For the text-containing cell, return its midpoint in [x, y] coordinate format. 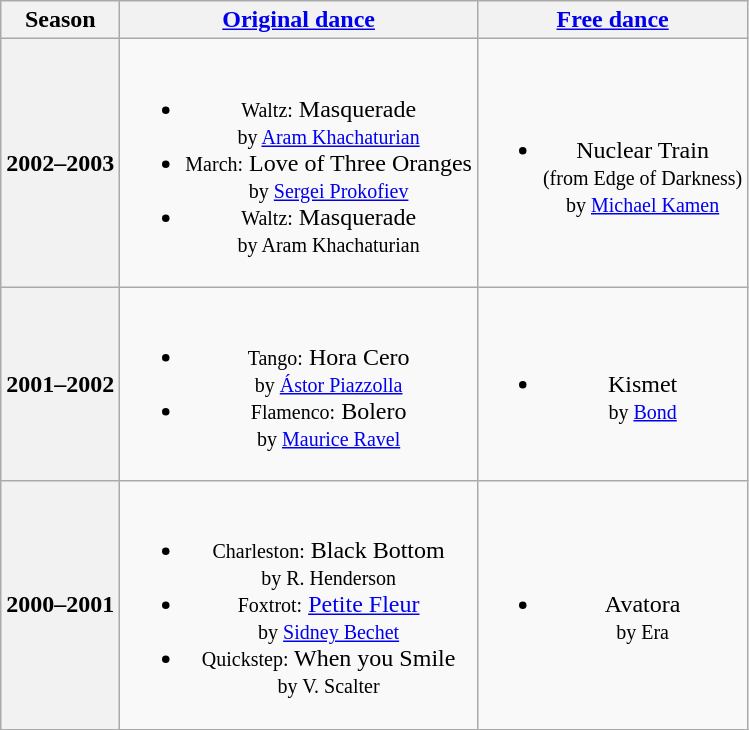
Kismet by Bond [612, 384]
2000–2001 [60, 605]
Avatora by Era [612, 605]
2002–2003 [60, 163]
Tango: Hora Cero by Ástor Piazzolla Flamenco: Bolero by Maurice Ravel [299, 384]
Season [60, 20]
2001–2002 [60, 384]
Original dance [299, 20]
Charleston: Black Bottom by R. Henderson Foxtrot: Petite Fleur by Sidney Bechet Quickstep: When you Smile by V. Scalter [299, 605]
Waltz: Masquerade by Aram Khachaturian March: Love of Three Oranges by Sergei Prokofiev Waltz: Masquerade by Aram Khachaturian [299, 163]
Nuclear Train (from Edge of Darkness) by Michael Kamen [612, 163]
Free dance [612, 20]
